Find where the given text appears and provide that cell's center as (x, y) coordinate. 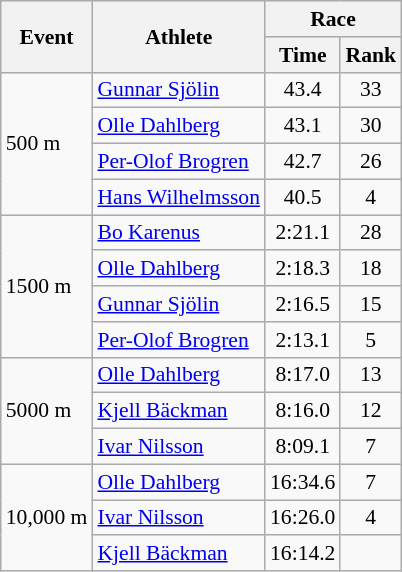
43.1 (302, 126)
1500 m (47, 286)
2:16.5 (302, 304)
8:09.1 (302, 447)
5000 m (47, 410)
18 (370, 269)
8:16.0 (302, 411)
13 (370, 375)
16:26.0 (302, 518)
2:21.1 (302, 233)
33 (370, 90)
16:14.2 (302, 554)
8:17.0 (302, 375)
Bo Karenus (178, 233)
28 (370, 233)
Race (333, 19)
500 m (47, 143)
5 (370, 340)
10,000 m (47, 518)
2:18.3 (302, 269)
26 (370, 162)
12 (370, 411)
Time (302, 55)
Event (47, 36)
Athlete (178, 36)
15 (370, 304)
16:34.6 (302, 482)
Rank (370, 55)
2:13.1 (302, 340)
43.4 (302, 90)
42.7 (302, 162)
Hans Wilhelmsson (178, 197)
30 (370, 126)
40.5 (302, 197)
